Detect which cell encompasses the target text, then output its [X, Y] center coordinate. 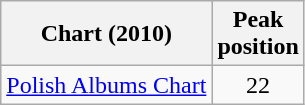
Peakposition [258, 34]
22 [258, 85]
Polish Albums Chart [106, 85]
Chart (2010) [106, 34]
